Extract the [X, Y] coordinate from the center of the cell holding the provided text.  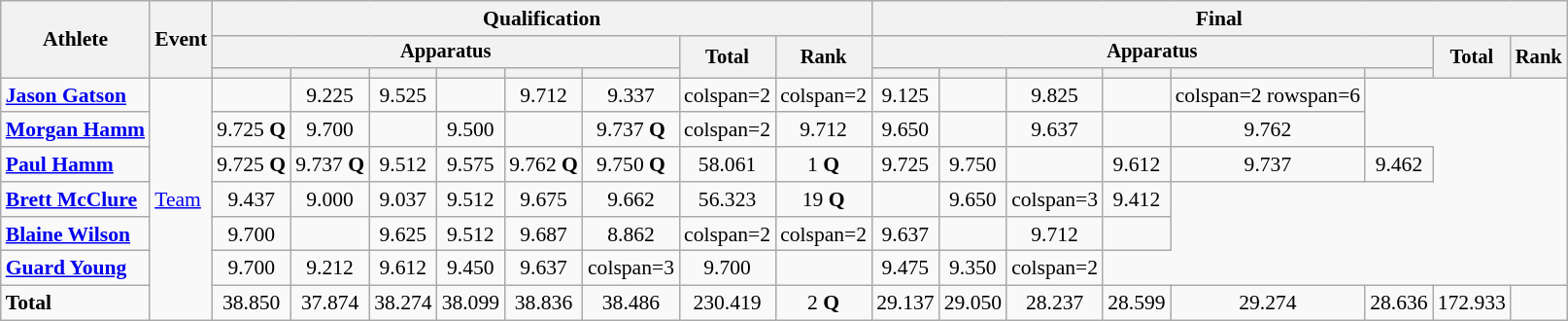
9.500 [470, 130]
Event [181, 39]
Qualification [542, 18]
9.750 Q [631, 164]
29.274 [1269, 303]
9.350 [973, 268]
Guard Young [76, 268]
colspan=2 rowspan=6 [1269, 95]
230.419 [727, 303]
9.000 [330, 199]
28.636 [1399, 303]
58.061 [727, 164]
9.725 [905, 164]
9.125 [905, 95]
9.662 [631, 199]
38.099 [470, 303]
9.762 Q [544, 164]
Jason Gatson [76, 95]
29.050 [973, 303]
9.762 [1269, 130]
9.337 [631, 95]
38.486 [631, 303]
37.874 [330, 303]
9.475 [905, 268]
Morgan Hamm [76, 130]
9.750 [973, 164]
8.862 [631, 234]
1 Q [824, 164]
19 Q [824, 199]
9.575 [470, 164]
9.037 [402, 199]
Blaine Wilson [76, 234]
38.850 [251, 303]
9.825 [1055, 95]
29.137 [905, 303]
28.237 [1055, 303]
38.836 [544, 303]
9.625 [402, 234]
172.933 [1472, 303]
Final [1218, 18]
9.450 [470, 268]
9.737 [1269, 164]
9.525 [402, 95]
9.212 [330, 268]
2 Q [824, 303]
9.437 [251, 199]
9.675 [544, 199]
56.323 [727, 199]
Brett McClure [76, 199]
Athlete [76, 39]
9.412 [1137, 199]
9.687 [544, 234]
Paul Hamm [76, 164]
38.274 [402, 303]
Team [181, 198]
9.462 [1399, 164]
28.599 [1137, 303]
9.225 [330, 95]
